Extract the (x, y) coordinate from the center of the cell holding the provided text.  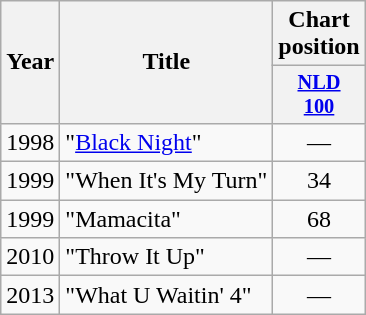
34 (319, 181)
NLD100 (319, 95)
Title (166, 62)
Year (30, 62)
2013 (30, 295)
2010 (30, 257)
1998 (30, 142)
Chart position (319, 34)
"Throw It Up" (166, 257)
"What U Waitin' 4" (166, 295)
68 (319, 219)
"Black Night" (166, 142)
"Mamacita" (166, 219)
"When It's My Turn" (166, 181)
